From the cell containing the given text, extract its center point as (X, Y) coordinate. 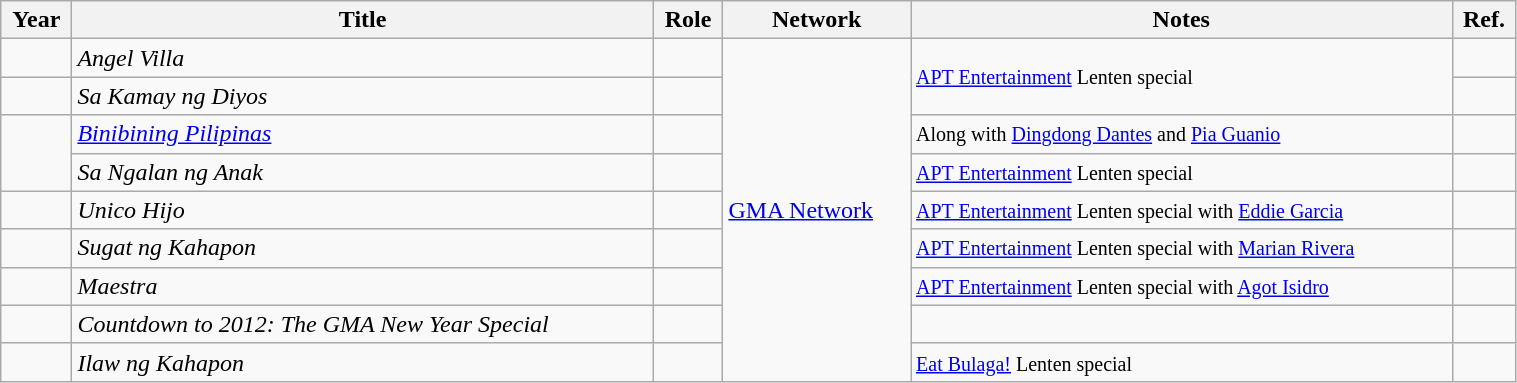
Notes (1182, 20)
Network (817, 20)
APT Entertainment Lenten special with Agot Isidro (1182, 286)
Unico Hijo (362, 210)
Ref. (1484, 20)
Maestra (362, 286)
Angel Villa (362, 58)
Year (36, 20)
Role (688, 20)
Ilaw ng Kahapon (362, 362)
Along with Dingdong Dantes and Pia Guanio (1182, 134)
APT Entertainment Lenten special with Marian Rivera (1182, 248)
Sa Ngalan ng Anak (362, 172)
Title (362, 20)
APT Entertainment Lenten special with Eddie Garcia (1182, 210)
Binibining Pilipinas (362, 134)
Countdown to 2012: The GMA New Year Special (362, 324)
GMA Network (817, 210)
Sa Kamay ng Diyos (362, 96)
Sugat ng Kahapon (362, 248)
Eat Bulaga! Lenten special (1182, 362)
